From the cell containing the given text, extract its center point as [x, y] coordinate. 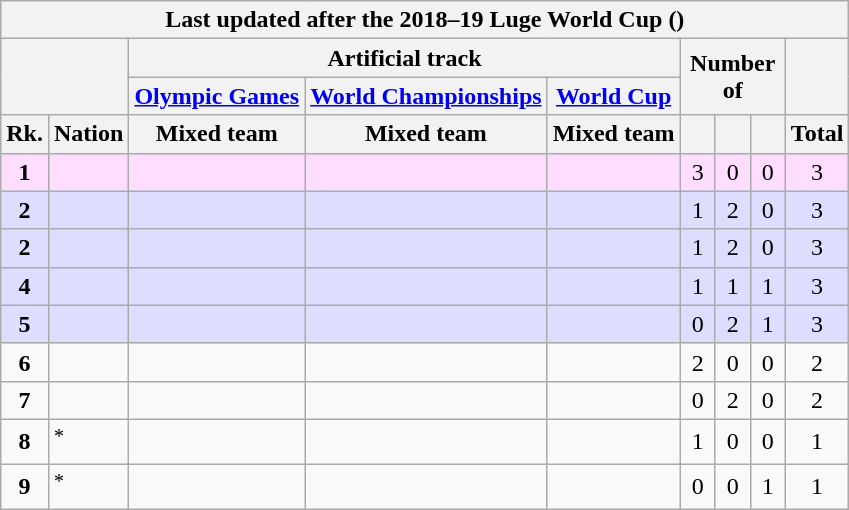
7 [25, 400]
Last updated after the 2018–19 Luge World Cup () [425, 20]
4 [25, 286]
Nation [88, 134]
Total [817, 134]
World Cup [614, 96]
Olympic Games [217, 96]
9 [25, 486]
World Championships [426, 96]
5 [25, 324]
Number of [732, 77]
6 [25, 362]
8 [25, 442]
Artificial track [404, 58]
Rk. [25, 134]
